Pinpoint the cell where the given text exists, returning its (x, y) midpoint coordinate. 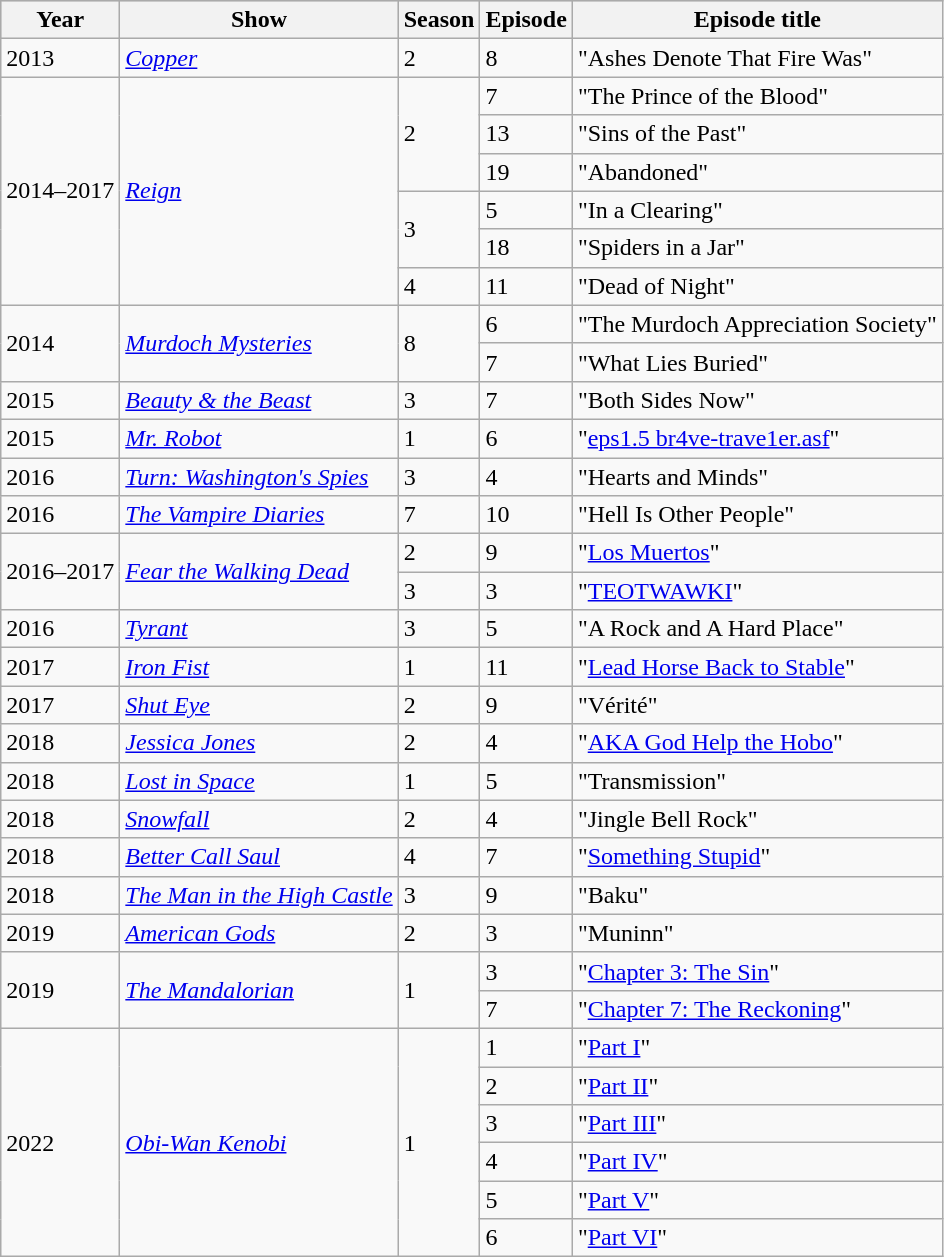
Iron Fist (259, 667)
19 (526, 172)
"Something Stupid" (757, 857)
"The Prince of the Blood" (757, 96)
"Dead of Night" (757, 286)
"Hearts and Minds" (757, 477)
"Part I" (757, 1047)
18 (526, 248)
"The Murdoch Appreciation Society" (757, 324)
Episode (526, 20)
2013 (60, 58)
Murdoch Mysteries (259, 343)
"Los Muertos" (757, 553)
"Baku" (757, 895)
Reign (259, 191)
"Abandoned" (757, 172)
Copper (259, 58)
"Part VI" (757, 1238)
Jessica Jones (259, 743)
"Both Sides Now" (757, 400)
The Mandalorian (259, 990)
"AKA God Help the Hobo" (757, 743)
American Gods (259, 933)
Beauty & the Beast (259, 400)
"Sins of the Past" (757, 134)
"Part III" (757, 1124)
The Vampire Diaries (259, 515)
"What Lies Buried" (757, 362)
Tyrant (259, 629)
2014 (60, 343)
"Part II" (757, 1085)
"Hell Is Other People" (757, 515)
Snowfall (259, 819)
Fear the Walking Dead (259, 572)
"Part V" (757, 1200)
"Part IV" (757, 1162)
"Lead Horse Back to Stable" (757, 667)
The Man in the High Castle (259, 895)
Turn: Washington's Spies (259, 477)
Show (259, 20)
"Ashes Denote That Fire Was" (757, 58)
"Muninn" (757, 933)
"In a Clearing" (757, 210)
2022 (60, 1142)
"Chapter 7: The Reckoning" (757, 1009)
"eps1.5 br4ve-trave1er.asf" (757, 438)
2014–2017 (60, 191)
"Chapter 3: The Sin" (757, 971)
Mr. Robot (259, 438)
"A Rock and A Hard Place" (757, 629)
"Jingle Bell Rock" (757, 819)
Shut Eye (259, 705)
13 (526, 134)
"Spiders in a Jar" (757, 248)
Episode title (757, 20)
Lost in Space (259, 781)
Better Call Saul (259, 857)
Obi-Wan Kenobi (259, 1142)
10 (526, 515)
"Transmission" (757, 781)
Year (60, 20)
2016–2017 (60, 572)
"TEOTWAWKI" (757, 591)
Season (439, 20)
"Vérité" (757, 705)
